Extract the [x, y] coordinate from the center of the cell holding the provided text.  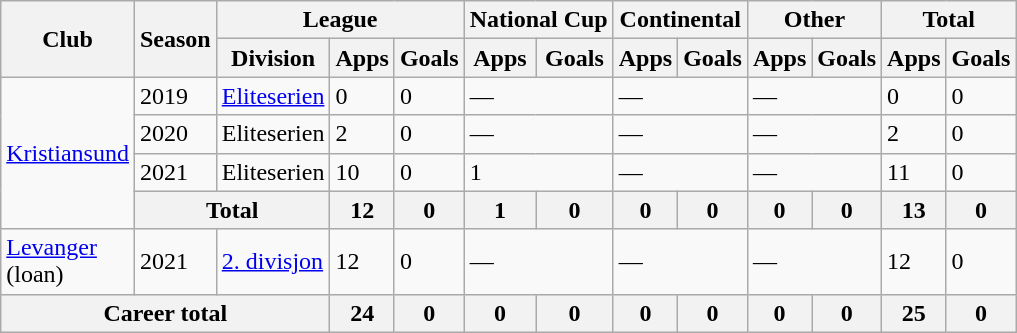
National Cup [538, 20]
11 [914, 172]
Levanger(loan) [68, 262]
Season [175, 39]
Club [68, 39]
Division [273, 58]
13 [914, 210]
Kristiansund [68, 153]
League [340, 20]
2. divisjon [273, 262]
Career total [166, 313]
Other [814, 20]
2019 [175, 96]
25 [914, 313]
2020 [175, 134]
10 [362, 172]
Continental [680, 20]
24 [362, 313]
